Determine the (X, Y) coordinate at the center of the cell enclosing the given text.  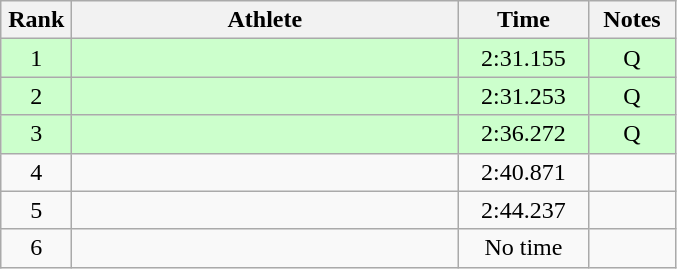
No time (524, 248)
1 (36, 58)
2:44.237 (524, 210)
2:36.272 (524, 134)
4 (36, 172)
Athlete (265, 20)
2:31.253 (524, 96)
5 (36, 210)
3 (36, 134)
Rank (36, 20)
Notes (632, 20)
2 (36, 96)
2:40.871 (524, 172)
6 (36, 248)
Time (524, 20)
2:31.155 (524, 58)
